Identify which cell holds the provided text, then report its (X, Y) central coordinate. 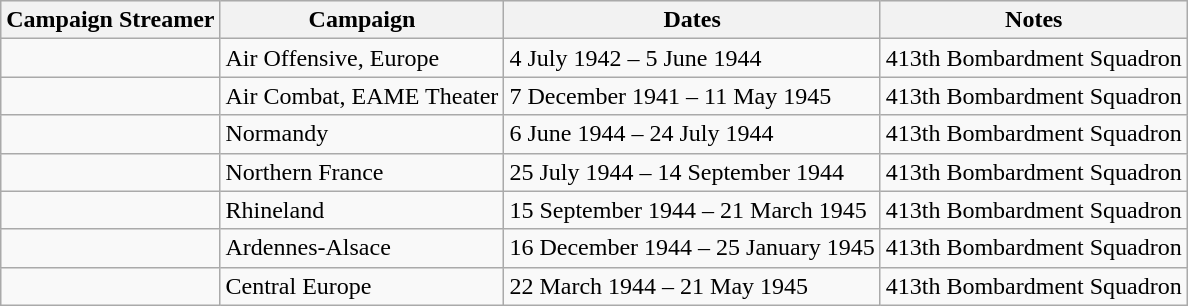
Air Offensive, Europe (362, 58)
Northern France (362, 172)
6 June 1944 – 24 July 1944 (692, 134)
Air Combat, EAME Theater (362, 96)
25 July 1944 – 14 September 1944 (692, 172)
Campaign Streamer (110, 20)
22 March 1944 – 21 May 1945 (692, 286)
16 December 1944 – 25 January 1945 (692, 248)
15 September 1944 – 21 March 1945 (692, 210)
Normandy (362, 134)
7 December 1941 – 11 May 1945 (692, 96)
Ardennes-Alsace (362, 248)
Dates (692, 20)
Rhineland (362, 210)
Campaign (362, 20)
4 July 1942 – 5 June 1944 (692, 58)
Notes (1034, 20)
Central Europe (362, 286)
